From the cell containing the given text, extract its center point as (X, Y) coordinate. 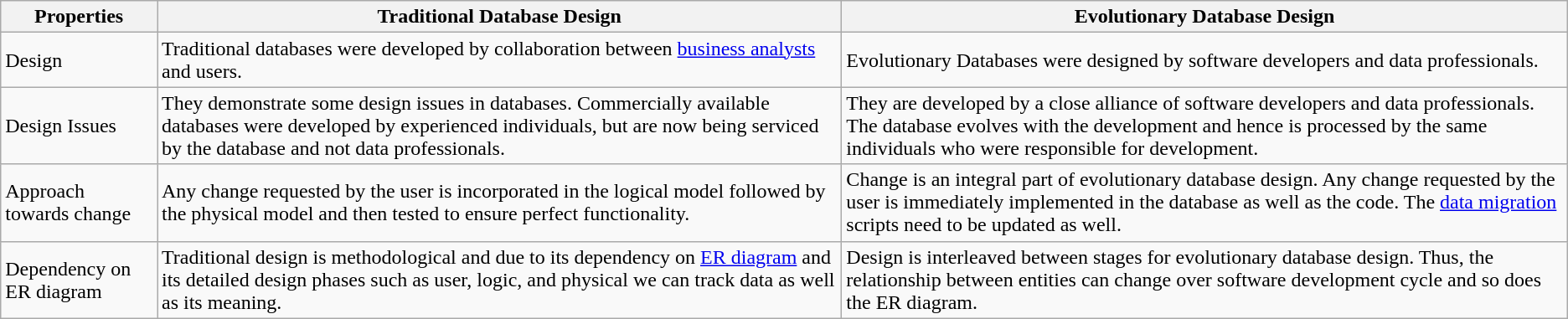
Traditional databases were developed by collaboration between business analysts and users. (499, 60)
Design (79, 60)
Design Issues (79, 126)
Evolutionary Databases were designed by software developers and data professionals. (1204, 60)
Properties (79, 17)
Traditional Database Design (499, 17)
Evolutionary Database Design (1204, 17)
Any change requested by the user is incorporated in the logical model followed by the physical model and then tested to ensure perfect functionality. (499, 203)
Dependency on ER diagram (79, 280)
Approach towards change (79, 203)
